Search for the cell housing the specified text and yield its [x, y] center coordinate. 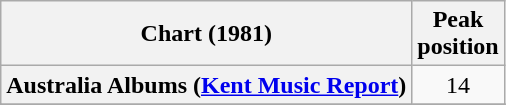
Chart (1981) [206, 34]
Peak position [458, 34]
Australia Albums (Kent Music Report) [206, 85]
14 [458, 85]
